Pinpoint the cell where the given text exists, returning its [x, y] midpoint coordinate. 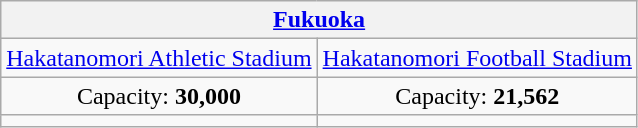
Fukuoka [320, 20]
Capacity: 21,562 [477, 96]
Hakatanomori Athletic Stadium [159, 58]
Capacity: 30,000 [159, 96]
Hakatanomori Football Stadium [477, 58]
